Output the [X, Y] coordinate of the center of the cell containing the given text.  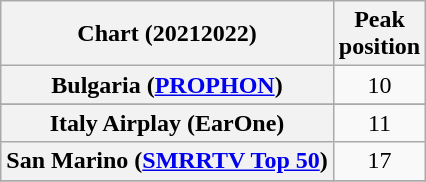
Chart (20212022) [168, 34]
San Marino (SMRRTV Top 50) [168, 161]
Bulgaria (PROPHON) [168, 85]
11 [379, 123]
Italy Airplay (EarOne) [168, 123]
Peakposition [379, 34]
10 [379, 85]
17 [379, 161]
